Extract the [X, Y] coordinate from the center of the cell holding the provided text.  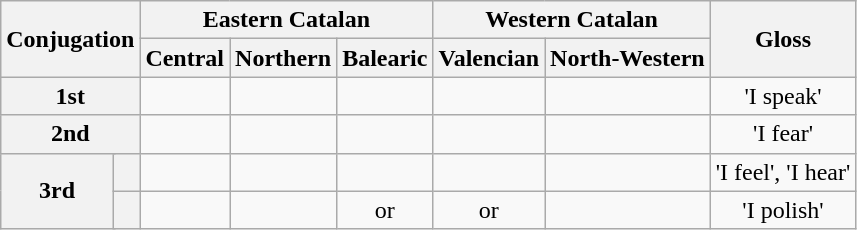
Balearic [385, 58]
Conjugation [70, 39]
'I feel', 'I hear' [783, 172]
1st [70, 96]
North-Western [628, 58]
'I speak' [783, 96]
'I polish' [783, 210]
3rd [58, 191]
Central [185, 58]
Eastern Catalan [286, 20]
2nd [70, 134]
Northern [284, 58]
'I fear' [783, 134]
Gloss [783, 39]
Valencian [489, 58]
Western Catalan [572, 20]
